Capture the cell that displays the provided text and extract its (X, Y) central coordinate. 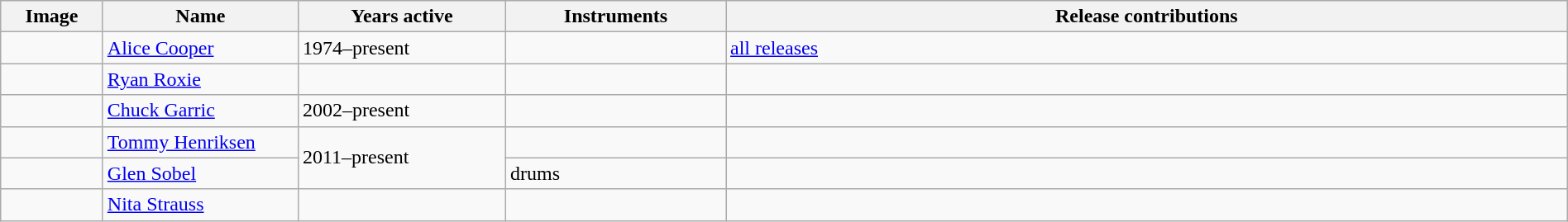
Tommy Henriksen (200, 142)
2002–present (402, 111)
1974–present (402, 48)
2011–present (402, 158)
all releases (1147, 48)
Name (200, 17)
Release contributions (1147, 17)
drums (615, 173)
Years active (402, 17)
Image (52, 17)
Chuck Garric (200, 111)
Glen Sobel (200, 173)
Ryan Roxie (200, 79)
Instruments (615, 17)
Nita Strauss (200, 205)
Alice Cooper (200, 48)
